Provide the (x, y) coordinate of the cell's center where the given text is located.  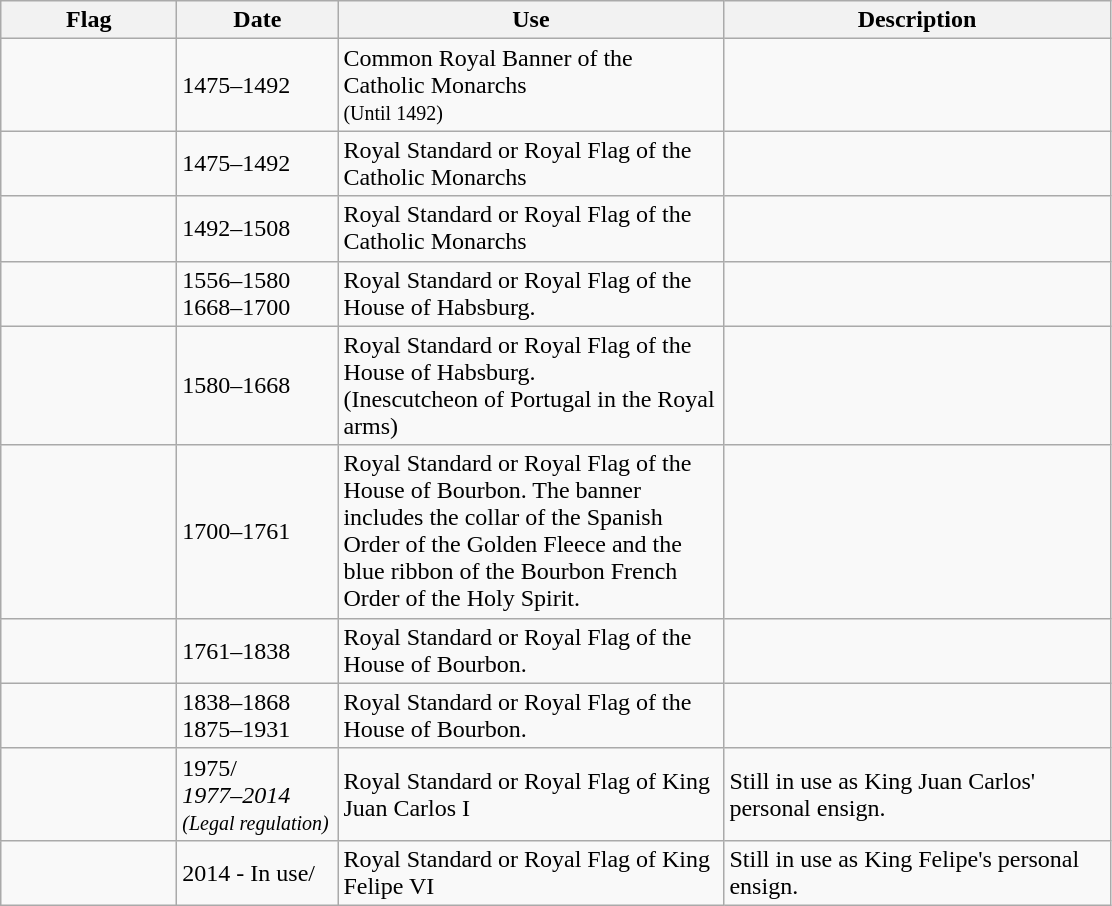
1556–15801668–1700 (258, 294)
Flag (89, 20)
Common Royal Banner of the Catholic Monarchs(Until 1492) (531, 85)
Royal Standard or Royal Flag of the House of Habsburg. (531, 294)
1580–1668 (258, 386)
1838–18681875–1931 (258, 716)
1492–1508 (258, 228)
1700–1761 (258, 532)
Still in use as King Juan Carlos' personal ensign. (917, 794)
Royal Standard or Royal Flag of King Juan Carlos I (531, 794)
Use (531, 20)
Still in use as King Felipe's personal ensign. (917, 872)
1975/1977–2014(Legal regulation) (258, 794)
2014 - In use/ (258, 872)
Royal Standard or Royal Flag of the House of Habsburg.(Inescutcheon of Portugal in the Royal arms) (531, 386)
Date (258, 20)
Description (917, 20)
1761–1838 (258, 650)
Royal Standard or Royal Flag of King Felipe VI (531, 872)
